Find where the given text appears and provide that cell's center as [X, Y] coordinate. 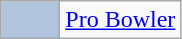
Pro Bowler [120, 20]
